Extract the [X, Y] coordinate from the center of the cell holding the provided text.  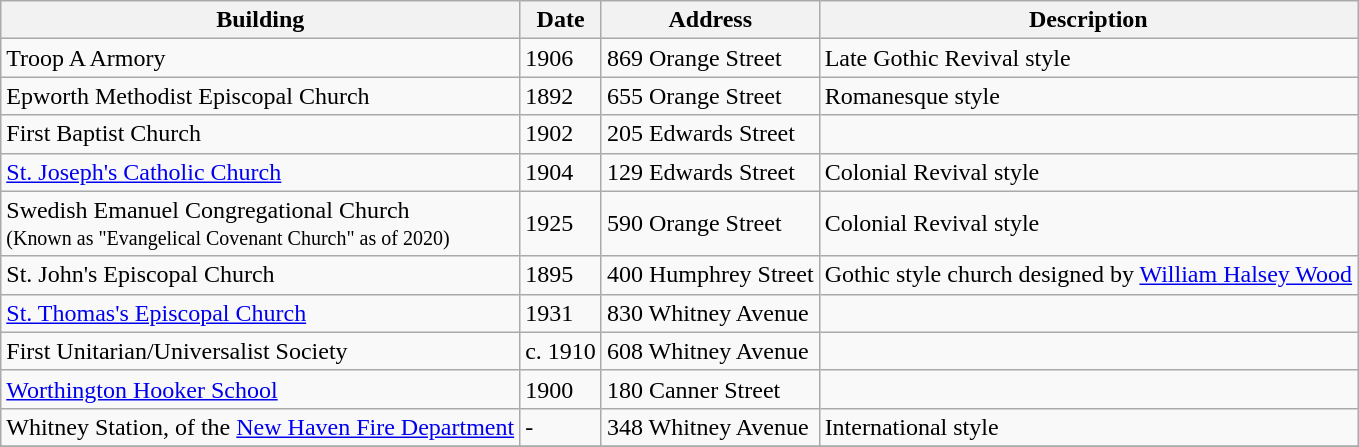
1904 [561, 172]
St. Joseph's Catholic Church [260, 172]
830 Whitney Avenue [710, 313]
608 Whitney Avenue [710, 351]
1925 [561, 224]
Worthington Hooker School [260, 389]
Romanesque style [1088, 96]
655 Orange Street [710, 96]
1902 [561, 134]
Troop A Armory [260, 58]
1906 [561, 58]
St. Thomas's Episcopal Church [260, 313]
Gothic style church designed by William Halsey Wood [1088, 275]
International style [1088, 427]
129 Edwards Street [710, 172]
Address [710, 20]
Whitney Station, of the New Haven Fire Department [260, 427]
First Baptist Church [260, 134]
400 Humphrey Street [710, 275]
205 Edwards Street [710, 134]
348 Whitney Avenue [710, 427]
St. John's Episcopal Church [260, 275]
First Unitarian/Universalist Society [260, 351]
Late Gothic Revival style [1088, 58]
Epworth Methodist Episcopal Church [260, 96]
c. 1910 [561, 351]
1931 [561, 313]
1895 [561, 275]
869 Orange Street [710, 58]
Date [561, 20]
- [561, 427]
Swedish Emanuel Congregational Church (Known as "Evangelical Covenant Church" as of 2020) [260, 224]
1892 [561, 96]
1900 [561, 389]
590 Orange Street [710, 224]
180 Canner Street [710, 389]
Building [260, 20]
Description [1088, 20]
